Provide the [x, y] coordinate of the cell's center where the given text is located.  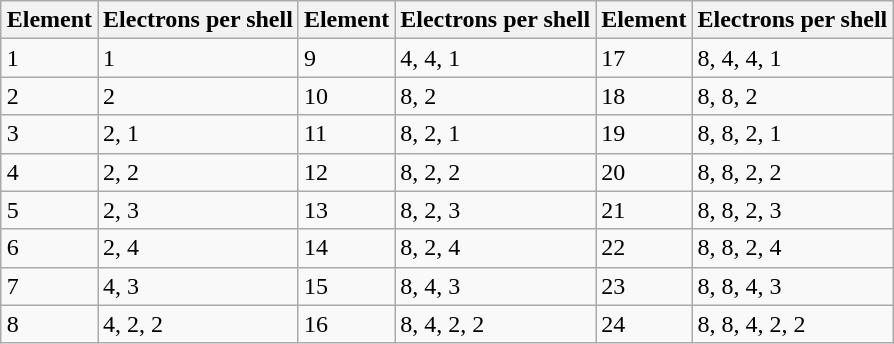
11 [346, 134]
15 [346, 286]
2, 1 [198, 134]
8, 2, 3 [496, 210]
8, 8, 2, 4 [792, 248]
9 [346, 58]
8, 4, 4, 1 [792, 58]
8, 8, 2, 1 [792, 134]
8, 4, 2, 2 [496, 324]
4, 4, 1 [496, 58]
23 [644, 286]
8, 8, 2, 3 [792, 210]
12 [346, 172]
4, 2, 2 [198, 324]
13 [346, 210]
8, 4, 3 [496, 286]
21 [644, 210]
2, 3 [198, 210]
22 [644, 248]
8 [49, 324]
6 [49, 248]
17 [644, 58]
19 [644, 134]
8, 2, 4 [496, 248]
4 [49, 172]
7 [49, 286]
8, 8, 4, 3 [792, 286]
8, 8, 2 [792, 96]
8, 8, 4, 2, 2 [792, 324]
8, 2, 2 [496, 172]
3 [49, 134]
8, 2, 1 [496, 134]
20 [644, 172]
8, 2 [496, 96]
2, 2 [198, 172]
10 [346, 96]
8, 8, 2, 2 [792, 172]
18 [644, 96]
4, 3 [198, 286]
5 [49, 210]
16 [346, 324]
2, 4 [198, 248]
14 [346, 248]
24 [644, 324]
